Pinpoint the cell where the given text exists, returning its [X, Y] midpoint coordinate. 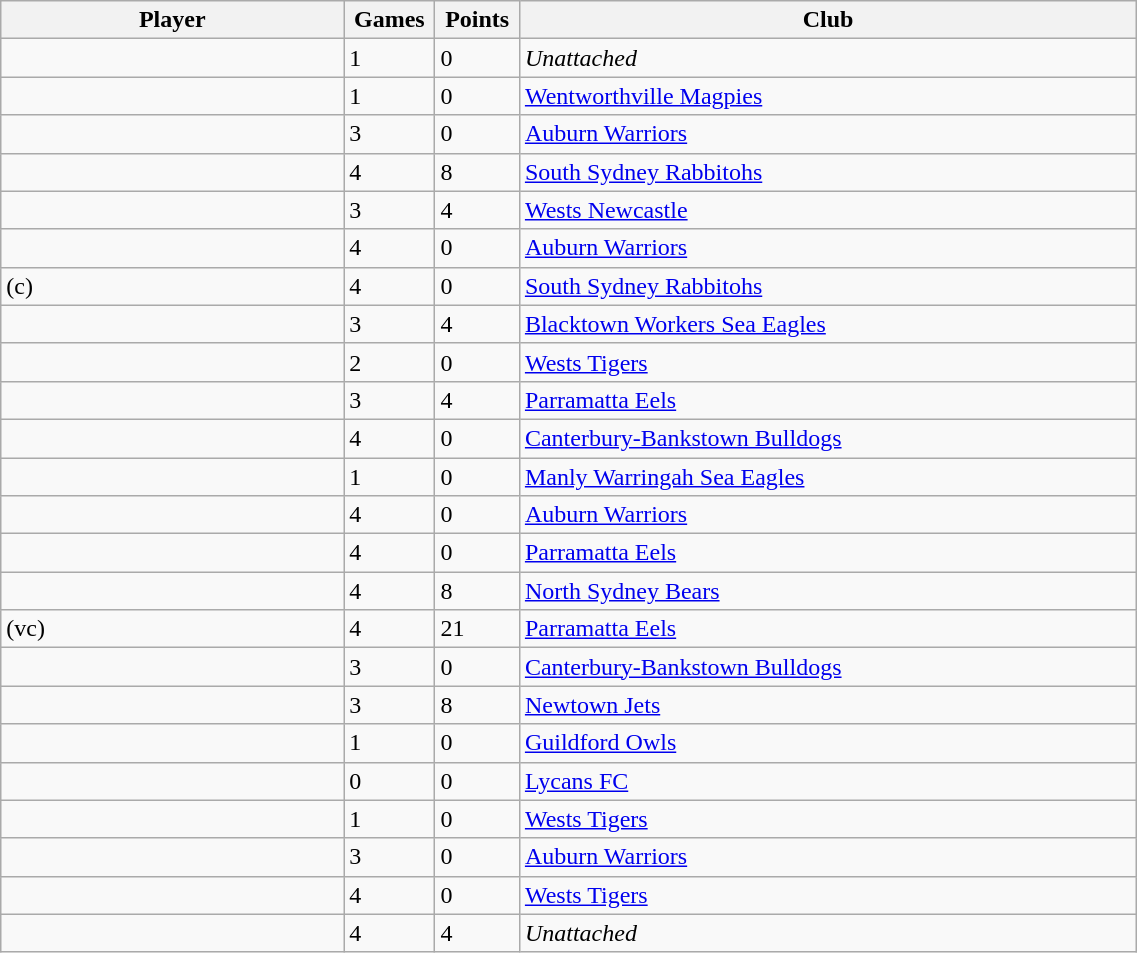
2 [390, 362]
Lycans FC [828, 781]
Manly Warringah Sea Eagles [828, 477]
Blacktown Workers Sea Eagles [828, 324]
Player [172, 20]
21 [477, 629]
(c) [172, 286]
Wests Newcastle [828, 210]
North Sydney Bears [828, 591]
Games [390, 20]
Points [477, 20]
(vc) [172, 629]
Wentworthville Magpies [828, 96]
Club [828, 20]
Guildford Owls [828, 743]
Newtown Jets [828, 705]
